Search for the cell housing the specified text and yield its [x, y] center coordinate. 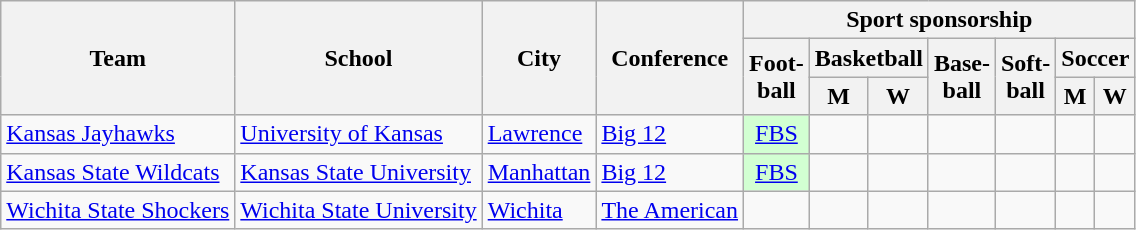
Base-ball [962, 77]
Kansas State Wildcats [118, 172]
Soccer [1096, 58]
University of Kansas [358, 134]
The American [670, 210]
Basketball [868, 58]
Kansas State University [358, 172]
Wichita State University [358, 210]
Manhattan [539, 172]
Wichita [539, 210]
Team [118, 58]
Kansas Jayhawks [118, 134]
Foot-ball [777, 77]
Lawrence [539, 134]
Conference [670, 58]
Wichita State Shockers [118, 210]
School [358, 58]
Soft-ball [1025, 77]
City [539, 58]
Sport sponsorship [940, 20]
